Detect which cell encompasses the target text, then output its [X, Y] center coordinate. 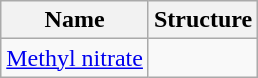
Name [75, 20]
Methyl nitrate [75, 58]
Structure [202, 20]
